Search for the cell housing the specified text and yield its (X, Y) center coordinate. 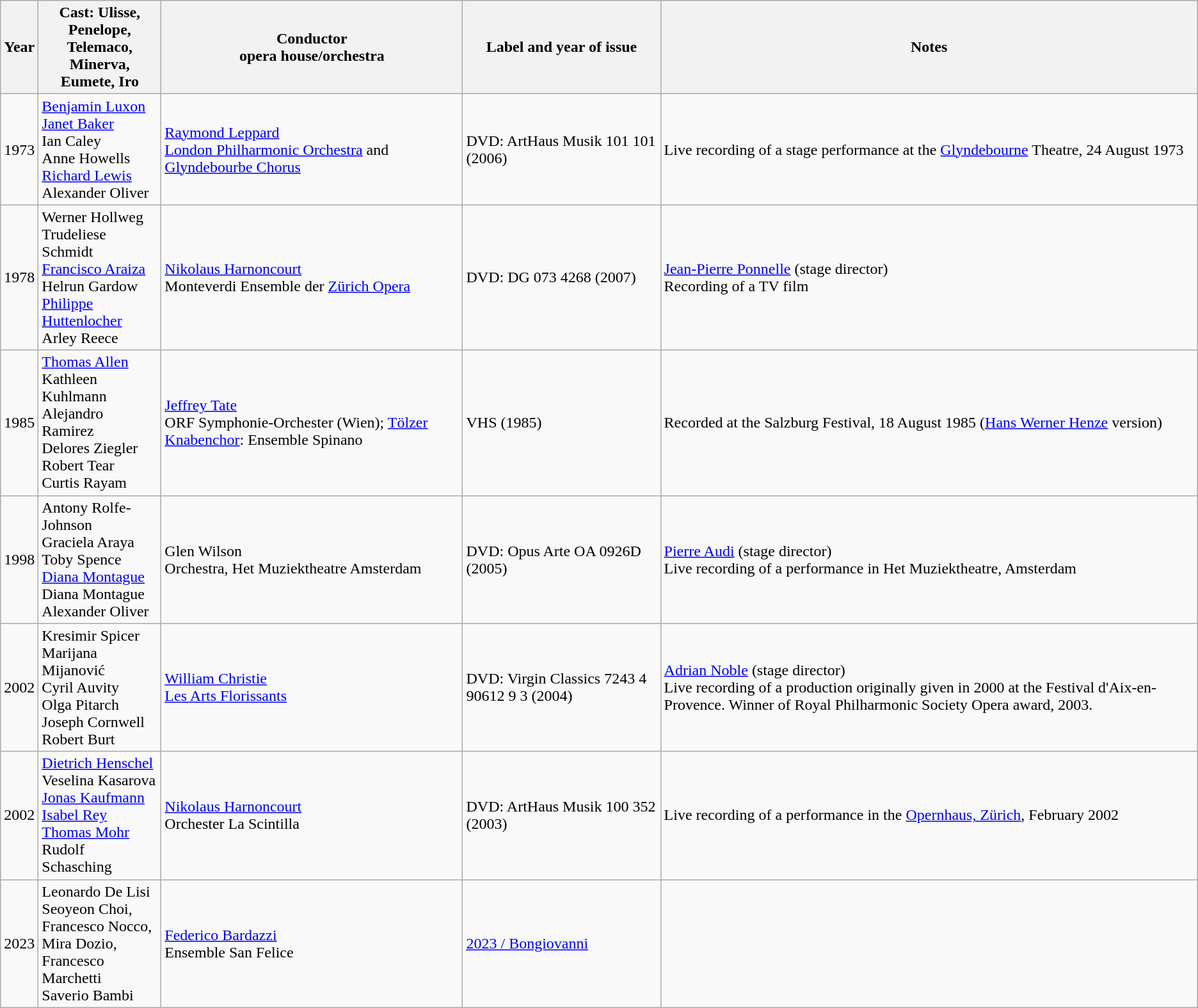
VHS (1985) (562, 422)
DVD: ArtHaus Musik 100 352 (2003) (562, 815)
Recorded at the Salzburg Festival, 18 August 1985 (Hans Werner Henze version) (929, 422)
Nikolaus HarnoncourtOrchester La Scintilla (312, 815)
Live recording of a stage performance at the Glyndebourne Theatre, 24 August 1973 (929, 150)
Raymond LeppardLondon Philharmonic Orchestra and Glyndebourbe Chorus (312, 150)
Notes (929, 47)
2023 / Bongiovanni (562, 943)
1985 (19, 422)
DVD: Opus Arte OA 0926D (2005) (562, 559)
Benjamin LuxonJanet BakerIan CaleyAnne HowellsRichard LewisAlexander Oliver (100, 150)
William ChristieLes Arts Florissants (312, 687)
Kresimir SpicerMarijana MijanovićCyril AuvityOlga PitarchJoseph CornwellRobert Burt (100, 687)
Cast: Ulisse, Penelope,Telemaco, Minerva,Eumete, Iro (100, 47)
Jeffrey TateORF Symphonie-Orchester (Wien); Tölzer Knabenchor: Ensemble Spinano (312, 422)
Dietrich HenschelVeselina KasarovaJonas KaufmannIsabel ReyThomas MohrRudolf Schasching (100, 815)
DVD: DG 073 4268 (2007) (562, 278)
1998 (19, 559)
Live recording of a performance in the Opernhaus, Zürich, February 2002 (929, 815)
Conductoropera house/orchestra (312, 47)
Werner HollwegTrudeliese SchmidtFrancisco AraizaHelrun GardowPhilippe HuttenlocherArley Reece (100, 278)
Jean-Pierre Ponnelle (stage director)Recording of a TV film (929, 278)
1978 (19, 278)
Leonardo De LisiSeoyeon Choi,Francesco Nocco,Mira Dozio,Francesco MarchettiSaverio Bambi (100, 943)
Nikolaus HarnoncourtMonteverdi Ensemble der Zürich Opera (312, 278)
Federico BardazziEnsemble San Felice (312, 943)
Glen WilsonOrchestra, Het Muziektheatre Amsterdam (312, 559)
1973 (19, 150)
Label and year of issue (562, 47)
DVD: Virgin Classics 7243 4 90612 9 3 (2004) (562, 687)
Antony Rolfe-JohnsonGraciela ArayaToby SpenceDiana MontagueDiana MontagueAlexander Oliver (100, 559)
Pierre Audi (stage director)Live recording of a performance in Het Muziektheatre, Amsterdam (929, 559)
Thomas AllenKathleen KuhlmannAlejandro RamirezDelores ZieglerRobert TearCurtis Rayam (100, 422)
Year (19, 47)
DVD: ArtHaus Musik 101 101 (2006) (562, 150)
2023 (19, 943)
